Detect which cell encompasses the target text, then output its [x, y] center coordinate. 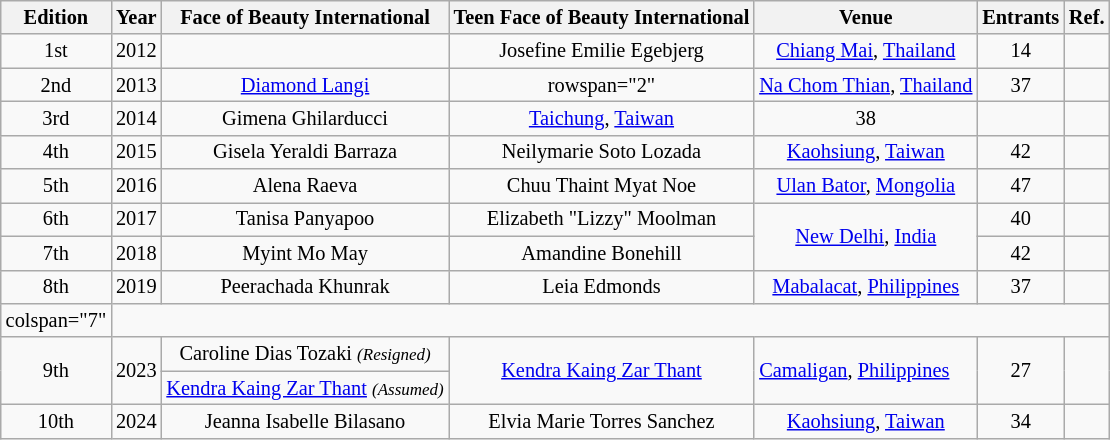
2018 [136, 253]
9th [56, 370]
Myint Mo May [304, 253]
2013 [136, 85]
14 [1020, 51]
Venue [866, 17]
Edition [56, 17]
Elizabeth "Lizzy" Moolman [602, 219]
2024 [136, 421]
Amandine Bonehill [602, 253]
Caroline Dias Tozaki (Resigned) [304, 354]
47 [1020, 186]
Tanisa Panyapoo [304, 219]
Entrants [1020, 17]
New Delhi, India [866, 236]
Camaligan, Philippines [866, 370]
34 [1020, 421]
8th [56, 287]
2015 [136, 152]
Teen Face of Beauty International [602, 17]
2023 [136, 370]
7th [56, 253]
40 [1020, 219]
Josefine Emilie Egebjerg [602, 51]
2014 [136, 118]
38 [866, 118]
Diamond Langi [304, 85]
Alena Raeva [304, 186]
2017 [136, 219]
Chiang Mai, Thailand [866, 51]
5th [56, 186]
Neilymarie Soto Lozada [602, 152]
Ulan Bator, Mongolia [866, 186]
Elvia Marie Torres Sanchez [602, 421]
Kendra Kaing Zar Thant [602, 370]
colspan="7" [56, 320]
27 [1020, 370]
2019 [136, 287]
Chuu Thaint Myat Noe [602, 186]
2nd [56, 85]
1st [56, 51]
Gimena Ghilarducci [304, 118]
Taichung, Taiwan [602, 118]
Mabalacat, Philippines [866, 287]
2012 [136, 51]
Face of Beauty International [304, 17]
Ref. [1086, 17]
3rd [56, 118]
Jeanna Isabelle Bilasano [304, 421]
Peerachada Khunrak [304, 287]
10th [56, 421]
6th [56, 219]
2016 [136, 186]
rowspan="2" [602, 85]
Year [136, 17]
Gisela Yeraldi Barraza [304, 152]
Na Chom Thian, Thailand [866, 85]
Leia Edmonds [602, 287]
Kendra Kaing Zar Thant (Assumed) [304, 388]
4th [56, 152]
